Return [x, y] of the center of cell containing provided text 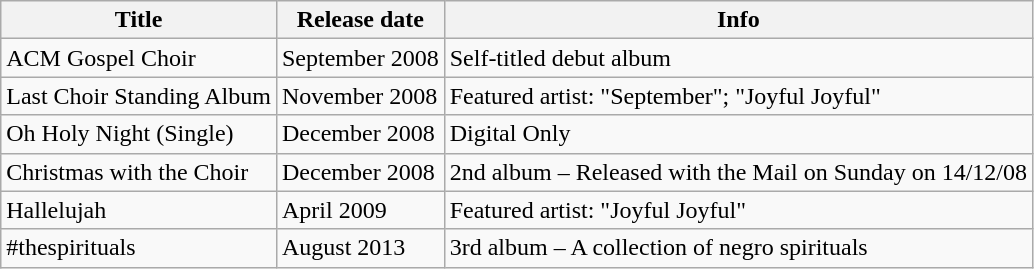
Title [139, 20]
September 2008 [360, 58]
Featured artist: "Joyful Joyful" [738, 210]
Release date [360, 20]
Featured artist: "September"; "Joyful Joyful" [738, 96]
April 2009 [360, 210]
Last Choir Standing Album [139, 96]
2nd album – Released with the Mail on Sunday on 14/12/08 [738, 172]
#thespirituals [139, 248]
ACM Gospel Choir [139, 58]
Christmas with the Choir [139, 172]
3rd album – A collection of negro spirituals [738, 248]
Self-titled debut album [738, 58]
Oh Holy Night (Single) [139, 134]
Hallelujah [139, 210]
Info [738, 20]
August 2013 [360, 248]
November 2008 [360, 96]
Digital Only [738, 134]
